Provide the (x, y) coordinate of the cell's center where the given text is located.  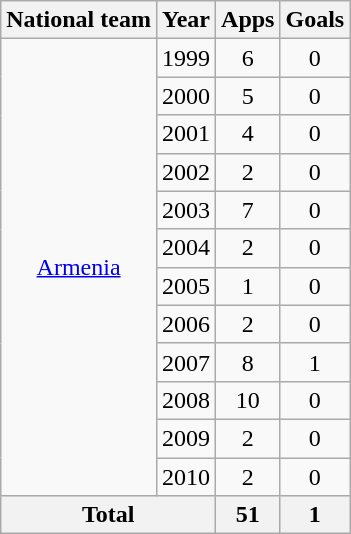
Total (108, 515)
2003 (186, 210)
2009 (186, 438)
National team (79, 20)
8 (248, 362)
2010 (186, 477)
2008 (186, 400)
Year (186, 20)
4 (248, 134)
Armenia (79, 268)
1999 (186, 58)
2007 (186, 362)
2000 (186, 96)
7 (248, 210)
10 (248, 400)
Apps (248, 20)
5 (248, 96)
2001 (186, 134)
6 (248, 58)
51 (248, 515)
2005 (186, 286)
2004 (186, 248)
2002 (186, 172)
Goals (315, 20)
2006 (186, 324)
